Return [x, y] of the center of cell containing provided text 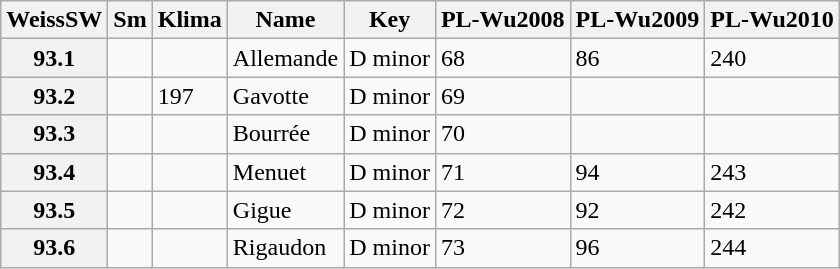
71 [502, 172]
Key [390, 20]
Klima [190, 20]
Name [285, 20]
Sm [130, 20]
70 [502, 134]
86 [638, 58]
93.6 [54, 248]
PL-Wu2008 [502, 20]
Gavotte [285, 96]
PL-Wu2010 [772, 20]
243 [772, 172]
244 [772, 248]
242 [772, 210]
Rigaudon [285, 248]
72 [502, 210]
PL-Wu2009 [638, 20]
93.1 [54, 58]
68 [502, 58]
92 [638, 210]
93.3 [54, 134]
94 [638, 172]
240 [772, 58]
73 [502, 248]
93.4 [54, 172]
Menuet [285, 172]
Gigue [285, 210]
96 [638, 248]
69 [502, 96]
Allemande [285, 58]
197 [190, 96]
93.5 [54, 210]
WeissSW [54, 20]
Bourrée [285, 134]
93.2 [54, 96]
